Provide the [x, y] coordinate of the cell's center where the given text is located.  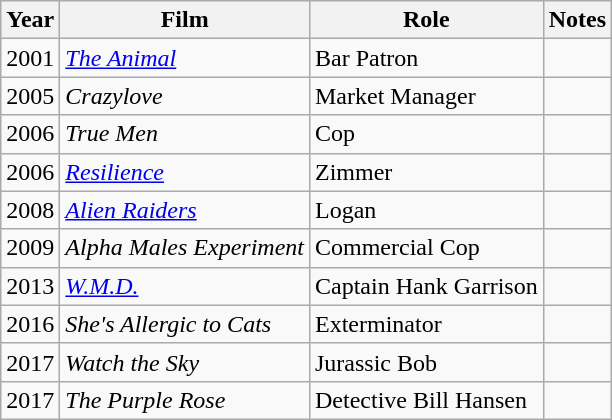
Logan [426, 210]
Market Manager [426, 96]
Zimmer [426, 172]
Resilience [185, 172]
Commercial Cop [426, 248]
Captain Hank Garrison [426, 286]
Year [30, 20]
Film [185, 20]
2001 [30, 58]
Crazylove [185, 96]
Detective Bill Hansen [426, 400]
Exterminator [426, 324]
2009 [30, 248]
Alien Raiders [185, 210]
W.M.D. [185, 286]
Notes [577, 20]
Jurassic Bob [426, 362]
Alpha Males Experiment [185, 248]
2016 [30, 324]
The Animal [185, 58]
Bar Patron [426, 58]
Role [426, 20]
True Men [185, 134]
Watch the Sky [185, 362]
2008 [30, 210]
Cop [426, 134]
2013 [30, 286]
The Purple Rose [185, 400]
She's Allergic to Cats [185, 324]
2005 [30, 96]
